Extract the [x, y] coordinate from the center of the cell holding the provided text.  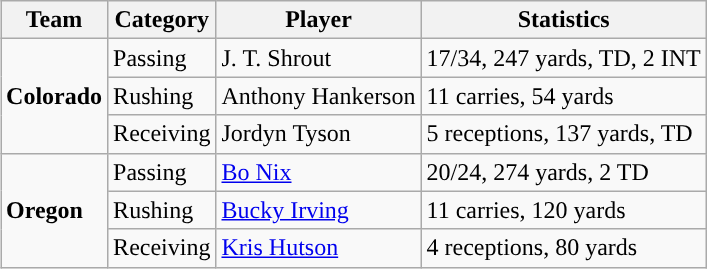
Team [54, 20]
20/24, 274 yards, 2 TD [564, 172]
4 receptions, 80 yards [564, 248]
5 receptions, 137 yards, TD [564, 134]
Statistics [564, 20]
11 carries, 120 yards [564, 210]
Bo Nix [318, 172]
17/34, 247 yards, TD, 2 INT [564, 58]
Colorado [54, 96]
J. T. Shrout [318, 58]
Oregon [54, 210]
Kris Hutson [318, 248]
Bucky Irving [318, 210]
Category [162, 20]
Anthony Hankerson [318, 96]
Jordyn Tyson [318, 134]
Player [318, 20]
11 carries, 54 yards [564, 96]
